For the text-containing cell, return its midpoint in [x, y] coordinate format. 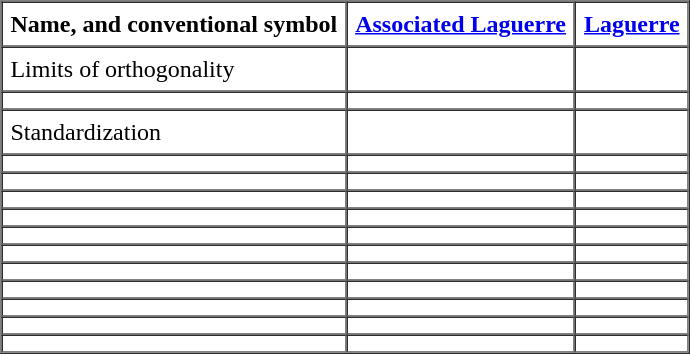
Standardization [174, 132]
Name, and conventional symbol [174, 24]
Laguerre [632, 24]
Limits of orthogonality [174, 68]
Associated Laguerre [460, 24]
